Pinpoint the cell where the given text exists, returning its [X, Y] midpoint coordinate. 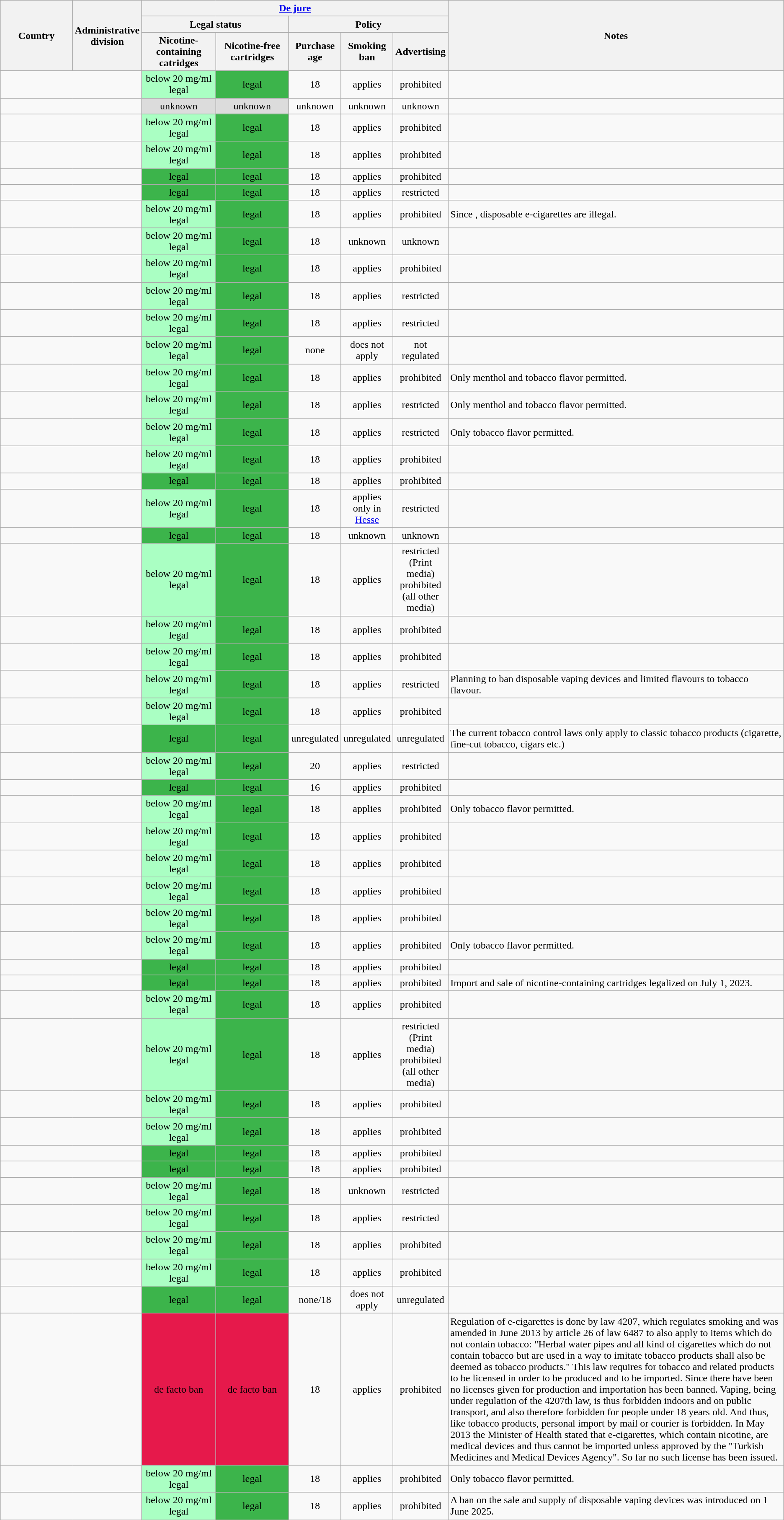
Import and sale of nicotine-containing cartridges legalized on July 1, 2023. [616, 983]
20 [315, 766]
applies only in Hesse [367, 508]
Planning to ban disposable vaping devices and limited flavours to tobacco flavour. [616, 684]
Nicotine-free cartridges [252, 52]
not regulated [420, 350]
Notes [616, 36]
Legal status [215, 24]
Purchase age [315, 52]
none/18 [315, 1300]
Country [36, 36]
A ban on the sale and supply of disposable vaping devices was introduced on 1 June 2025. [616, 1506]
Since , disposable e-cigarettes are illegal. [616, 214]
Nicotine-containing catridges [179, 52]
none [315, 350]
The current tobacco control laws only apply to classic tobacco products (cigarette, fine-cut tobacco, cigars etc.) [616, 738]
Administrative division [107, 36]
De jure [295, 8]
Policy [369, 24]
Smoking ban [367, 52]
16 [315, 788]
Advertising [420, 52]
